Output the [X, Y] coordinate of the center of the cell containing the given text.  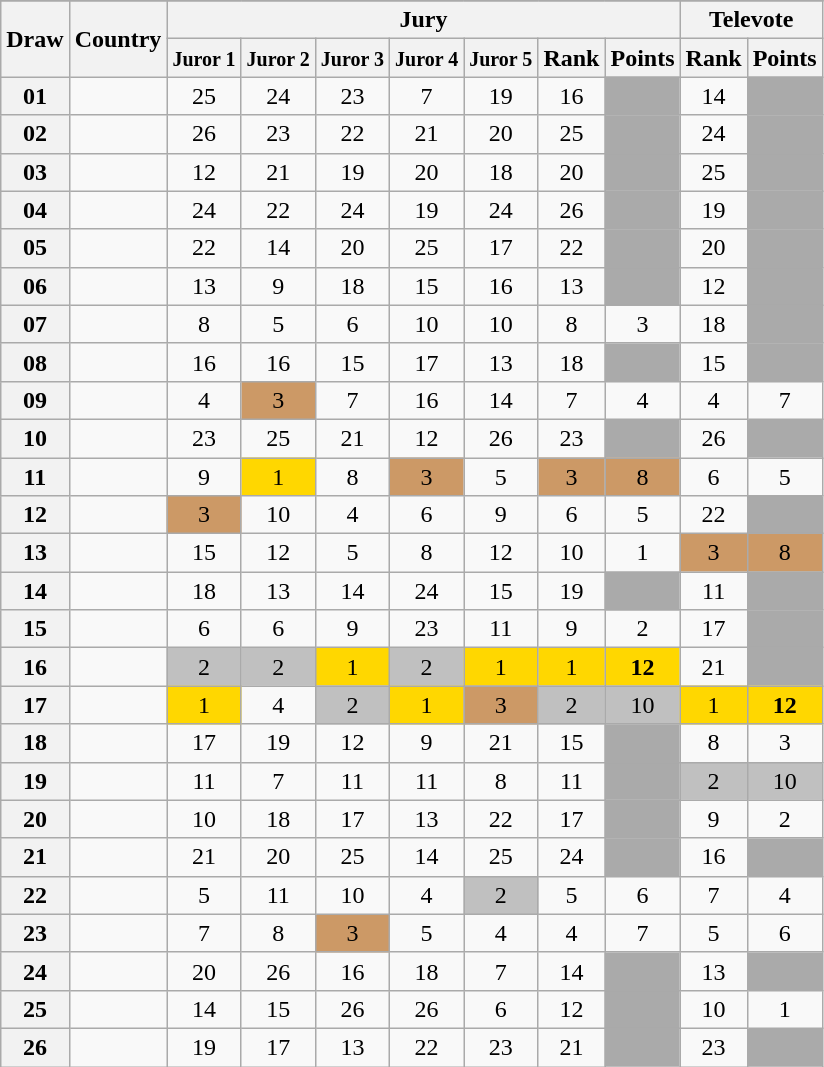
07 [35, 324]
Jury [424, 20]
Country [118, 39]
05 [35, 248]
03 [35, 172]
Televote [751, 20]
Juror 1 [204, 58]
04 [35, 210]
01 [35, 96]
Draw [35, 39]
Juror 4 [426, 58]
02 [35, 134]
08 [35, 362]
09 [35, 400]
Juror 3 [352, 58]
Juror 2 [278, 58]
Juror 5 [501, 58]
06 [35, 286]
